For the text-containing cell, return its midpoint in [x, y] coordinate format. 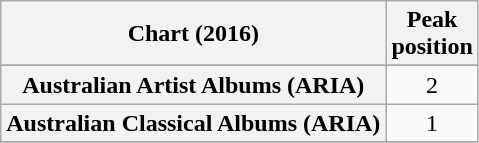
Australian Artist Albums (ARIA) [194, 85]
Australian Classical Albums (ARIA) [194, 123]
1 [432, 123]
Peakposition [432, 34]
2 [432, 85]
Chart (2016) [194, 34]
